Capture the cell that displays the provided text and extract its [X, Y] central coordinate. 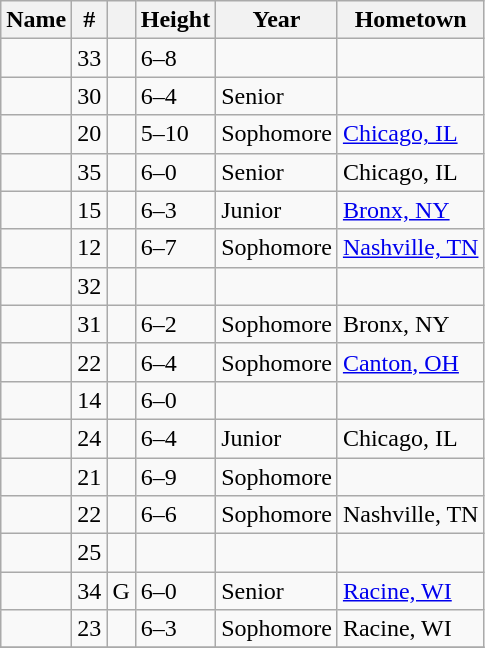
31 [90, 324]
Name [36, 20]
G [121, 591]
Height [175, 20]
20 [90, 134]
5–10 [175, 134]
21 [90, 477]
32 [90, 286]
# [90, 20]
24 [90, 438]
14 [90, 400]
35 [90, 172]
6–6 [175, 515]
30 [90, 96]
34 [90, 591]
6–8 [175, 58]
6–2 [175, 324]
6–9 [175, 477]
33 [90, 58]
Hometown [410, 20]
23 [90, 629]
Year [277, 20]
6–7 [175, 248]
25 [90, 553]
12 [90, 248]
15 [90, 210]
Canton, OH [410, 362]
